Scan for the cell matching the given text and deliver its (x, y) coordinate at center. 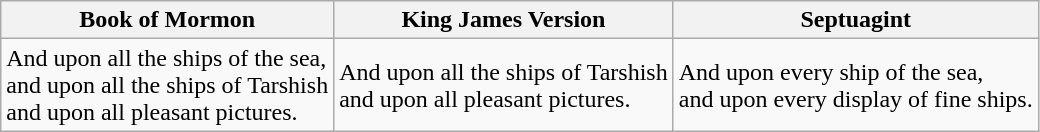
And upon every ship of the sea,and upon every display of fine ships. (856, 85)
And upon all the ships of Tarshishand upon all pleasant pictures. (504, 85)
Septuagint (856, 20)
King James Version (504, 20)
And upon all the ships of the sea,and upon all the ships of Tarshishand upon all pleasant pictures. (168, 85)
Book of Mormon (168, 20)
